Locate the cell with the specified text and output its [X, Y] center coordinate. 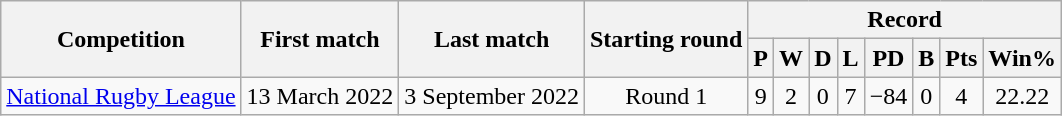
−84 [888, 96]
PD [888, 58]
13 March 2022 [320, 96]
2 [792, 96]
Win% [1022, 58]
National Rugby League [121, 96]
Starting round [666, 39]
D [823, 58]
B [926, 58]
Record [905, 20]
P [761, 58]
Round 1 [666, 96]
Competition [121, 39]
7 [850, 96]
22.22 [1022, 96]
3 September 2022 [492, 96]
L [850, 58]
First match [320, 39]
W [792, 58]
9 [761, 96]
4 [962, 96]
Pts [962, 58]
Last match [492, 39]
